Pinpoint the cell where the given text exists, returning its (X, Y) midpoint coordinate. 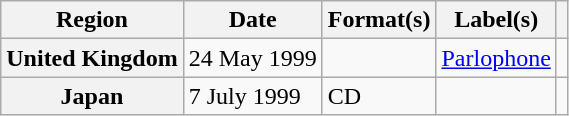
24 May 1999 (252, 58)
United Kingdom (92, 58)
Format(s) (379, 20)
7 July 1999 (252, 96)
Japan (92, 96)
Parlophone (496, 58)
Label(s) (496, 20)
CD (379, 96)
Region (92, 20)
Date (252, 20)
